Capture the cell that displays the provided text and extract its (x, y) central coordinate. 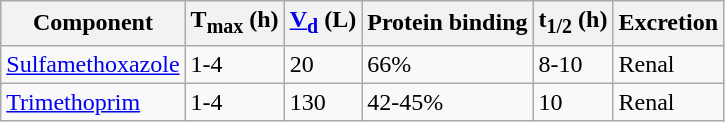
Protein binding (448, 23)
Tmax (h) (234, 23)
42-45% (448, 102)
130 (323, 102)
10 (573, 102)
Excretion (668, 23)
Component (93, 23)
Sulfamethoxazole (93, 64)
66% (448, 64)
20 (323, 64)
8-10 (573, 64)
Vd (L) (323, 23)
Trimethoprim (93, 102)
t1/2 (h) (573, 23)
